Identify which cell holds the provided text, then report its [x, y] central coordinate. 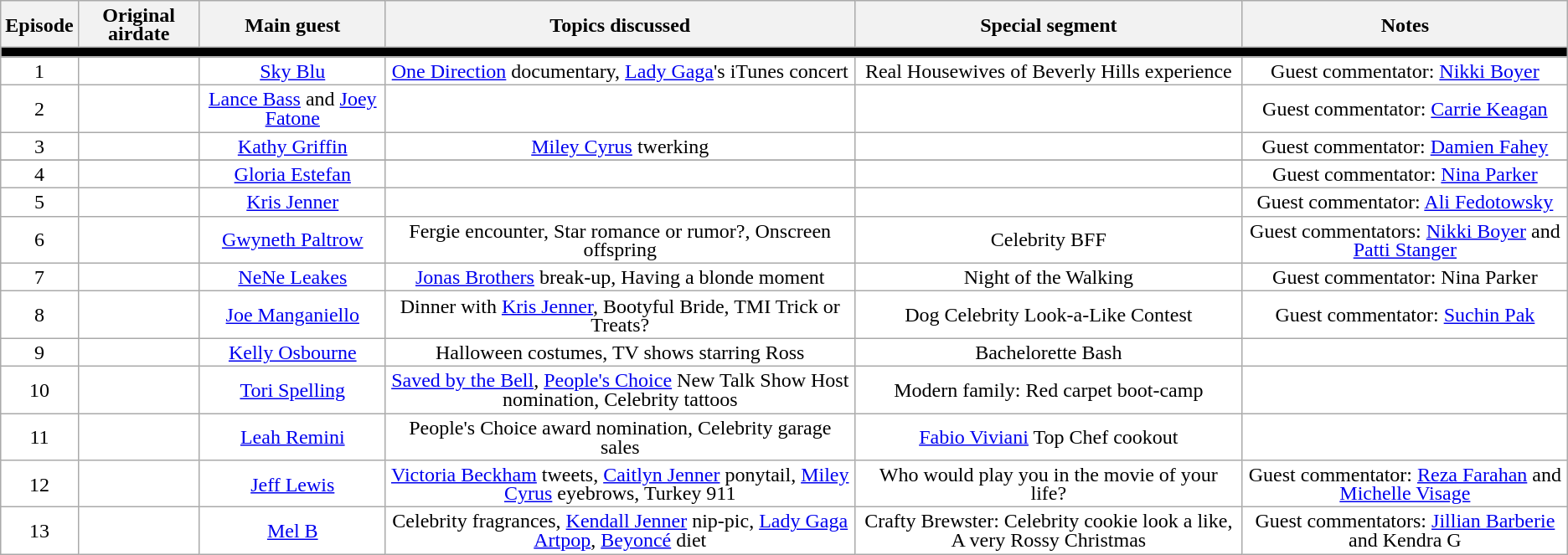
Fergie encounter, Star romance or rumor?, Onscreen offspring [620, 239]
Gwyneth Paltrow [292, 239]
Kathy Griffin [292, 146]
Guest commentator: Nikki Boyer [1405, 71]
2 [39, 108]
11 [39, 437]
12 [39, 484]
Guest commentator: Suchin Pak [1405, 315]
One Direction documentary, Lady Gaga's iTunes concert [620, 71]
Guest commentators: Jillian Barberie and Kendra G [1405, 531]
8 [39, 315]
7 [39, 277]
Kris Jenner [292, 203]
4 [39, 174]
9 [39, 352]
Guest commentator: Carrie Keagan [1405, 108]
Fabio Viviani Top Chef cookout [1049, 437]
Mel B [292, 531]
Gloria Estefan [292, 174]
1 [39, 71]
Modern family: Red carpet boot-camp [1049, 389]
Real Housewives of Beverly Hills experience [1049, 71]
Guest commentators: Nikki Boyer and Patti Stanger [1405, 239]
Celebrity BFF [1049, 239]
Sky Blu [292, 71]
3 [39, 146]
Bachelorette Bash [1049, 352]
Original airdate [139, 24]
Guest commentator: Damien Fahey [1405, 146]
13 [39, 531]
Lance Bass and Joey Fatone [292, 108]
6 [39, 239]
Who would play you in the movie of your life? [1049, 484]
Guest commentator: Reza Farahan and Michelle Visage [1405, 484]
Night of the Walking [1049, 277]
Joe Manganiello [292, 315]
Crafty Brewster: Celebrity cookie look a like, A very Rossy Christmas [1049, 531]
Leah Remini [292, 437]
Special segment [1049, 24]
Miley Cyrus twerking [620, 146]
Episode [39, 24]
Topics discussed [620, 24]
Jonas Brothers break-up, Having a blonde moment [620, 277]
Jeff Lewis [292, 484]
Saved by the Bell, People's Choice New Talk Show Host nomination, Celebrity tattoos [620, 389]
Guest commentator: Ali Fedotowsky [1405, 203]
Dinner with Kris Jenner, Bootyful Bride, TMI Trick or Treats? [620, 315]
Kelly Osbourne [292, 352]
Tori Spelling [292, 389]
NeNe Leakes [292, 277]
5 [39, 203]
Halloween costumes, TV shows starring Ross [620, 352]
People's Choice award nomination, Celebrity garage sales [620, 437]
Celebrity fragrances, Kendall Jenner nip-pic, Lady Gaga Artpop, Beyoncé diet [620, 531]
Notes [1405, 24]
Victoria Beckham tweets, Caitlyn Jenner ponytail, Miley Cyrus eyebrows, Turkey 911 [620, 484]
Dog Celebrity Look-a-Like Contest [1049, 315]
Main guest [292, 24]
10 [39, 389]
